Identify which cell holds the provided text, then report its (X, Y) central coordinate. 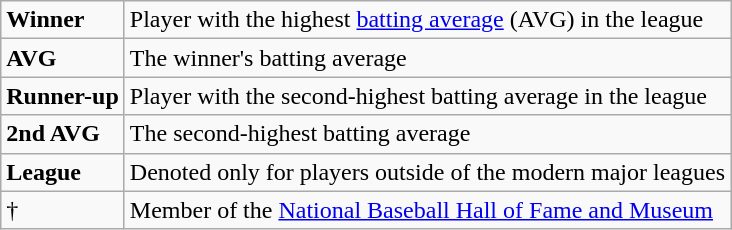
League (63, 172)
2nd AVG (63, 134)
AVG (63, 58)
Winner (63, 20)
The winner's batting average (427, 58)
† (63, 210)
Player with the highest batting average (AVG) in the league (427, 20)
Runner-up (63, 96)
Player with the second-highest batting average in the league (427, 96)
Denoted only for players outside of the modern major leagues (427, 172)
The second-highest batting average (427, 134)
Member of the National Baseball Hall of Fame and Museum (427, 210)
